Detect which cell encompasses the target text, then output its (X, Y) center coordinate. 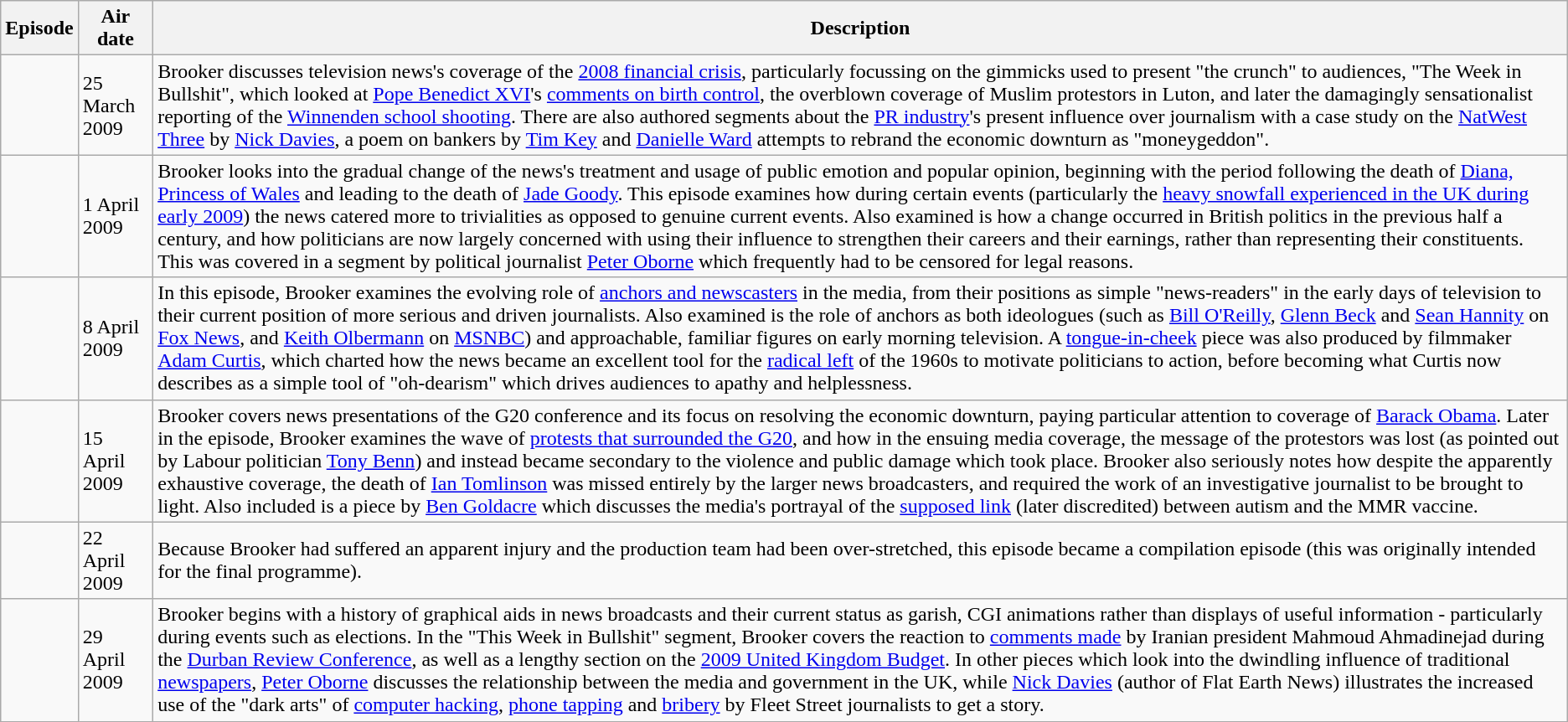
Air date (116, 28)
Description (861, 28)
22 April 2009 (116, 560)
8 April 2009 (116, 338)
15 April 2009 (116, 461)
25 March 2009 (116, 106)
29 April 2009 (116, 660)
Episode (39, 28)
1 April 2009 (116, 216)
